Return (X, Y) of the center of cell containing provided text 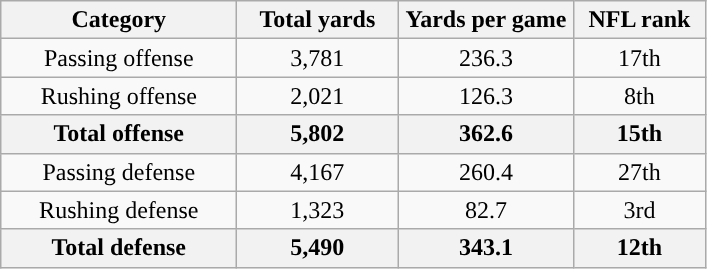
Yards per game (486, 20)
Rushing offense (119, 96)
4,167 (318, 172)
260.4 (486, 172)
27th (640, 172)
126.3 (486, 96)
236.3 (486, 58)
Category (119, 20)
3rd (640, 210)
Total yards (318, 20)
5,802 (318, 134)
343.1 (486, 248)
5,490 (318, 248)
3,781 (318, 58)
NFL rank (640, 20)
Total defense (119, 248)
1,323 (318, 210)
82.7 (486, 210)
15th (640, 134)
17th (640, 58)
Passing defense (119, 172)
8th (640, 96)
12th (640, 248)
Passing offense (119, 58)
Rushing defense (119, 210)
362.6 (486, 134)
Total offense (119, 134)
2,021 (318, 96)
